For the text-containing cell, return its midpoint in [x, y] coordinate format. 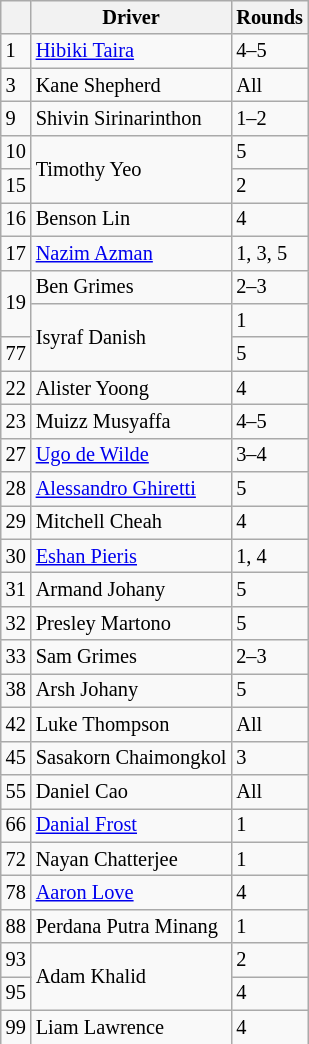
95 [16, 993]
Arsh Johany [132, 690]
Rounds [270, 17]
Timothy Yeo [132, 168]
Isyraf Danish [132, 336]
Daniel Cao [132, 791]
Aaron Love [132, 892]
Nayan Chatterjee [132, 859]
93 [16, 960]
55 [16, 791]
99 [16, 1027]
66 [16, 825]
Luke Thompson [132, 724]
32 [16, 623]
Alister Yoong [132, 388]
22 [16, 388]
1, 4 [270, 556]
Kane Shepherd [132, 85]
Muizz Musyaffa [132, 421]
1–2 [270, 118]
Sasakorn Chaimongkol [132, 758]
Driver [132, 17]
78 [16, 892]
45 [16, 758]
Mitchell Cheah [132, 522]
23 [16, 421]
Armand Johany [132, 589]
Benson Lin [132, 219]
Sam Grimes [132, 657]
27 [16, 455]
33 [16, 657]
Shivin Sirinarinthon [132, 118]
88 [16, 926]
Danial Frost [132, 825]
1, 3, 5 [270, 253]
30 [16, 556]
31 [16, 589]
77 [16, 354]
29 [16, 522]
Adam Khalid [132, 976]
Ugo de Wilde [132, 455]
10 [16, 152]
Perdana Putra Minang [132, 926]
16 [16, 219]
15 [16, 186]
Ben Grimes [132, 287]
Nazim Azman [132, 253]
19 [16, 304]
Hibiki Taira [132, 51]
Liam Lawrence [132, 1027]
9 [16, 118]
Alessandro Ghiretti [132, 489]
Eshan Pieris [132, 556]
72 [16, 859]
38 [16, 690]
Presley Martono [132, 623]
28 [16, 489]
42 [16, 724]
17 [16, 253]
3–4 [270, 455]
